Return the (x, y) coordinate for the center point of the cell that contains the specified text.  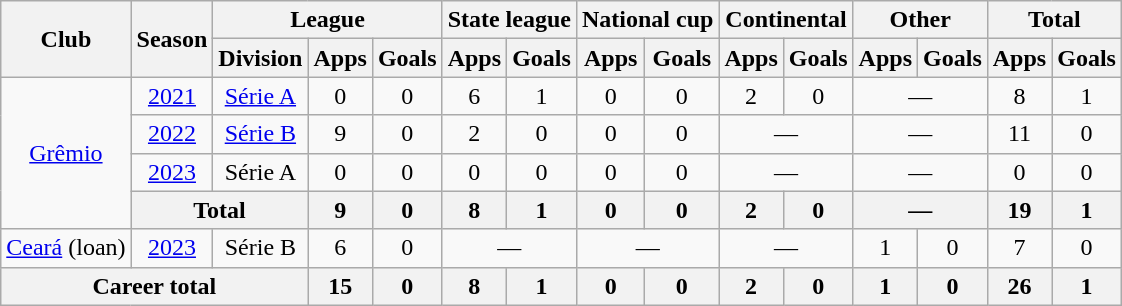
11 (1019, 134)
Season (172, 39)
Continental (786, 20)
State league (509, 20)
2022 (172, 134)
Club (66, 39)
League (328, 20)
Division (260, 58)
2021 (172, 96)
7 (1019, 248)
Grêmio (66, 153)
Ceará (loan) (66, 248)
19 (1019, 210)
26 (1019, 286)
15 (340, 286)
Career total (154, 286)
National cup (647, 20)
Other (920, 20)
